Detect which cell encompasses the target text, then output its [X, Y] center coordinate. 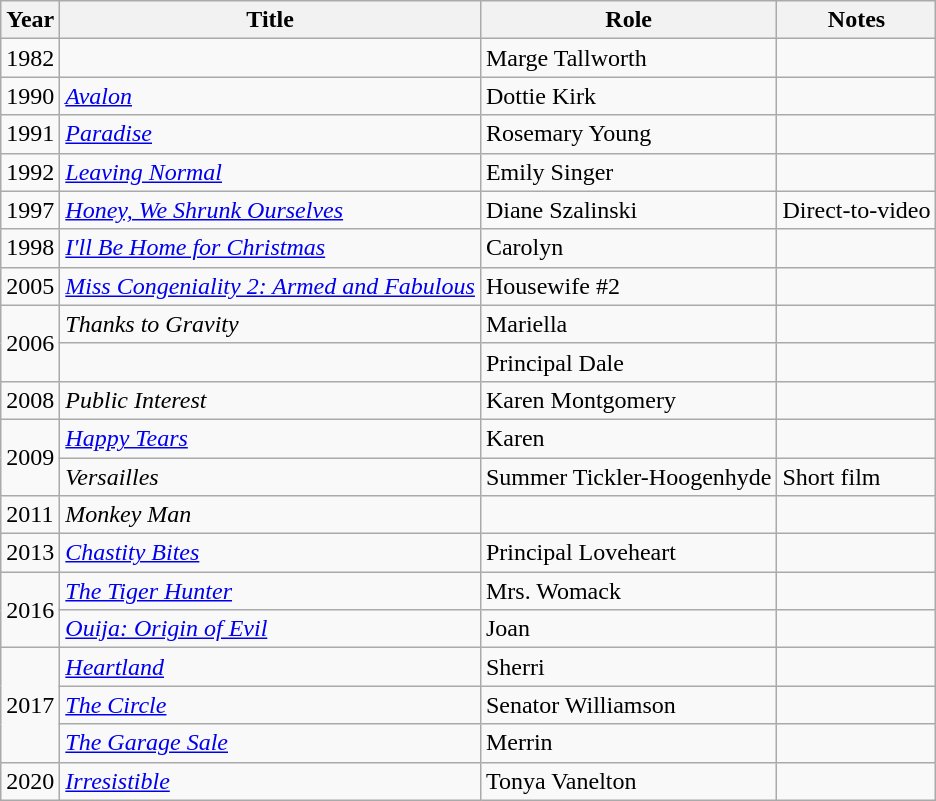
Principal Loveheart [628, 553]
Year [30, 20]
Sherri [628, 667]
2009 [30, 457]
1982 [30, 58]
Housewife #2 [628, 286]
I'll Be Home for Christmas [270, 248]
The Garage Sale [270, 743]
Heartland [270, 667]
Paradise [270, 134]
Emily Singer [628, 172]
Leaving Normal [270, 172]
2008 [30, 400]
2020 [30, 781]
2016 [30, 610]
Summer Tickler-Hoogenhyde [628, 477]
1997 [30, 210]
Merrin [628, 743]
Diane Szalinski [628, 210]
2006 [30, 343]
Short film [856, 477]
1991 [30, 134]
The Circle [270, 705]
Tonya Vanelton [628, 781]
Honey, We Shrunk Ourselves [270, 210]
Chastity Bites [270, 553]
Versailles [270, 477]
Irresistible [270, 781]
Title [270, 20]
Dottie Kirk [628, 96]
2011 [30, 515]
Happy Tears [270, 438]
The Tiger Hunter [270, 591]
Karen [628, 438]
Joan [628, 629]
Carolyn [628, 248]
Avalon [270, 96]
Notes [856, 20]
1992 [30, 172]
Direct-to-video [856, 210]
Rosemary Young [628, 134]
Ouija: Origin of Evil [270, 629]
Senator Williamson [628, 705]
Miss Congeniality 2: Armed and Fabulous [270, 286]
Principal Dale [628, 362]
2013 [30, 553]
Monkey Man [270, 515]
Marge Tallworth [628, 58]
Karen Montgomery [628, 400]
Mariella [628, 324]
2005 [30, 286]
2017 [30, 705]
1990 [30, 96]
Role [628, 20]
Public Interest [270, 400]
Thanks to Gravity [270, 324]
Mrs. Womack [628, 591]
1998 [30, 248]
